Return [x, y] of the center of cell containing provided text 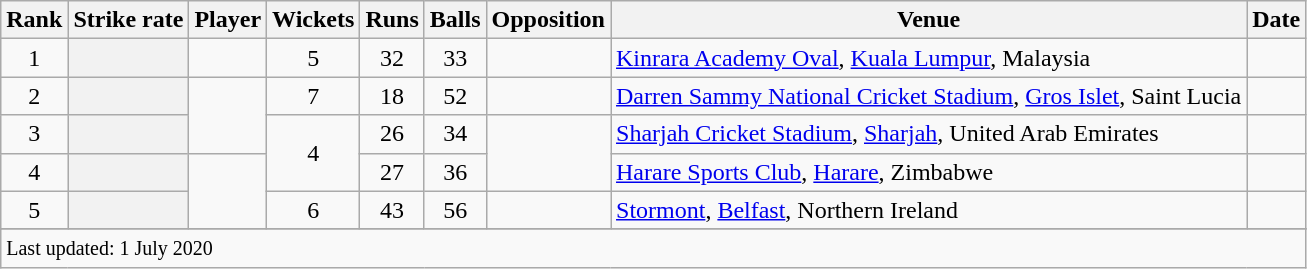
Harare Sports Club, Harare, Zimbabwe [928, 172]
33 [455, 58]
Venue [928, 20]
6 [314, 210]
52 [455, 96]
Last updated: 1 July 2020 [654, 248]
7 [314, 96]
Stormont, Belfast, Northern Ireland [928, 210]
2 [34, 96]
Sharjah Cricket Stadium, Sharjah, United Arab Emirates [928, 134]
Darren Sammy National Cricket Stadium, Gros Islet, Saint Lucia [928, 96]
Date [1276, 20]
43 [392, 210]
32 [392, 58]
Player [228, 20]
Wickets [314, 20]
3 [34, 134]
1 [34, 58]
36 [455, 172]
Balls [455, 20]
Rank [34, 20]
34 [455, 134]
27 [392, 172]
Strike rate [128, 20]
Opposition [548, 20]
18 [392, 96]
Runs [392, 20]
56 [455, 210]
Kinrara Academy Oval, Kuala Lumpur, Malaysia [928, 58]
26 [392, 134]
